Extract the [x, y] coordinate from the center of the cell holding the provided text.  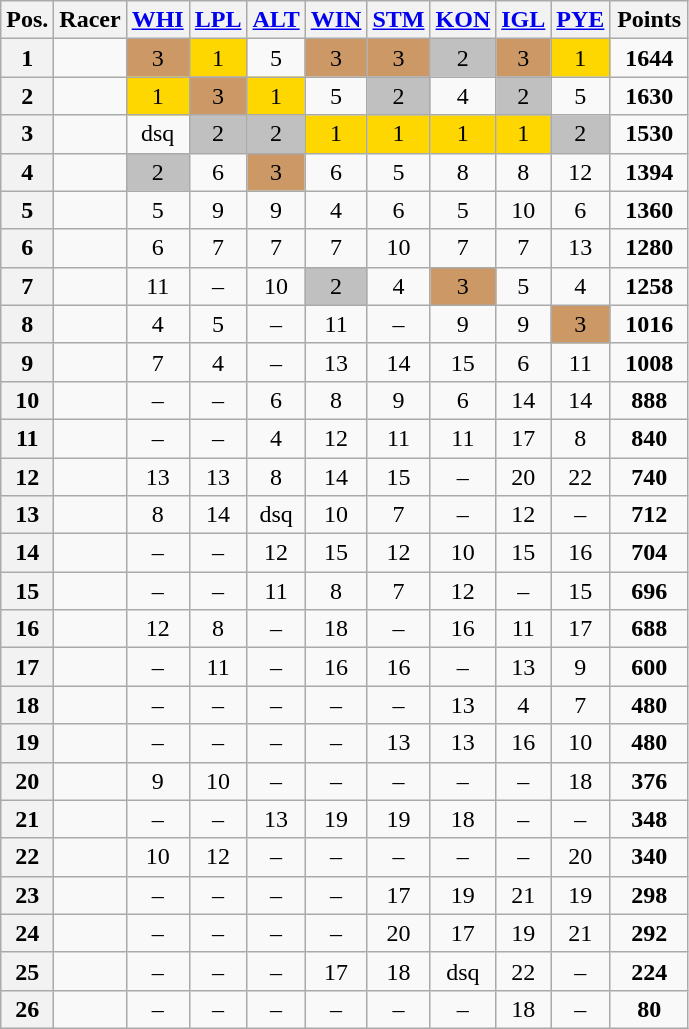
KON [463, 20]
1016 [650, 324]
292 [650, 933]
600 [650, 667]
Racer [90, 20]
STM [398, 20]
1258 [650, 286]
25 [28, 971]
26 [28, 1009]
340 [650, 857]
688 [650, 629]
LPL [218, 20]
840 [650, 438]
1644 [650, 58]
696 [650, 591]
PYE [580, 20]
1360 [650, 210]
Pos. [28, 20]
WHI [158, 20]
1630 [650, 96]
Points [650, 20]
23 [28, 895]
348 [650, 819]
80 [650, 1009]
24 [28, 933]
740 [650, 477]
704 [650, 553]
298 [650, 895]
1530 [650, 134]
224 [650, 971]
888 [650, 400]
IGL [524, 20]
1008 [650, 362]
712 [650, 515]
1394 [650, 172]
376 [650, 781]
WIN [336, 20]
1280 [650, 248]
ALT [276, 20]
